Extract the [X, Y] coordinate from the center of the cell holding the provided text.  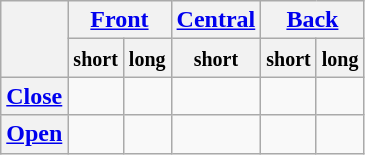
Back [312, 20]
Central [216, 20]
Open [34, 134]
Front [120, 20]
Close [34, 96]
